Search for the cell housing the specified text and yield its [X, Y] center coordinate. 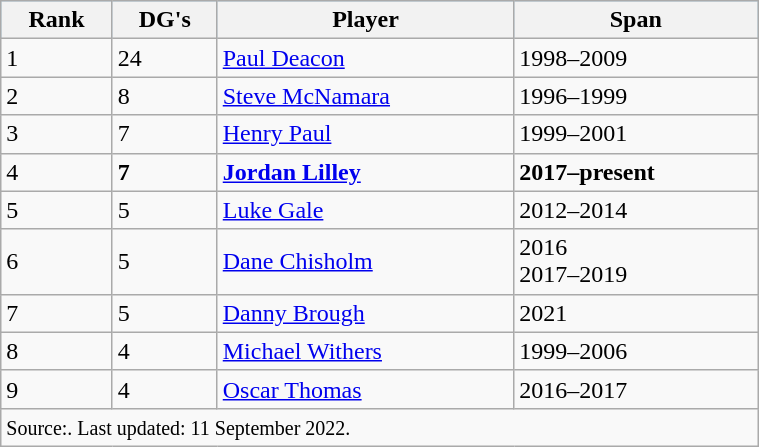
24 [164, 58]
1996–1999 [636, 96]
Player [366, 20]
Span [636, 20]
Oscar Thomas [366, 389]
1998–2009 [636, 58]
9 [57, 389]
Danny Brough [366, 313]
Paul Deacon [366, 58]
2016–2017 [636, 389]
Luke Gale [366, 210]
3 [57, 134]
2016 2017–2019 [636, 262]
Henry Paul [366, 134]
Dane Chisholm [366, 262]
Steve McNamara [366, 96]
1999–2006 [636, 351]
2 [57, 96]
1 [57, 58]
Jordan Lilley [366, 172]
1999–2001 [636, 134]
6 [57, 262]
DG's [164, 20]
Rank [57, 20]
2021 [636, 313]
2012–2014 [636, 210]
Source:. Last updated: 11 September 2022. [380, 427]
2017–present [636, 172]
Michael Withers [366, 351]
